Capture the cell that displays the provided text and extract its (X, Y) central coordinate. 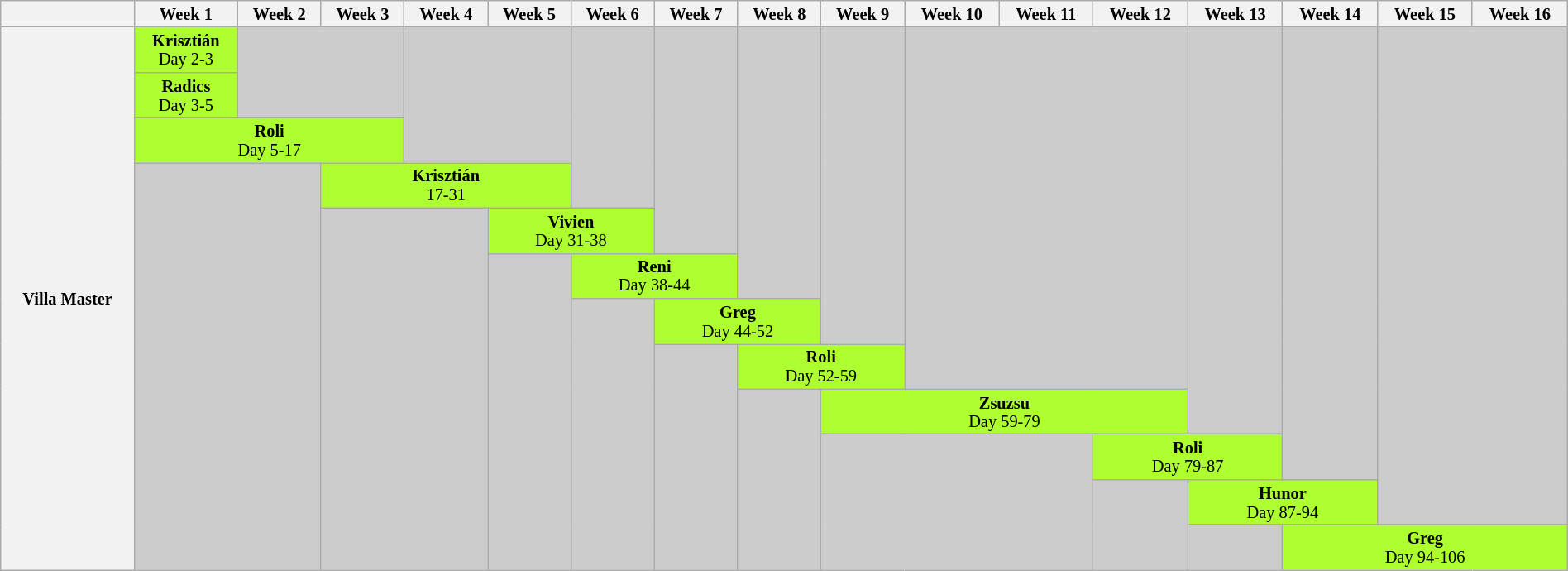
Week 13 (1236, 13)
Week 16 (1520, 13)
Week 12 (1140, 13)
ZsuzsuDay 59-79 (1004, 412)
Week 3 (362, 13)
RoliDay 79-87 (1188, 457)
ReniDay 38-44 (654, 276)
RoliDay 5-17 (269, 141)
Week 11 (1045, 13)
Week 4 (447, 13)
Week 15 (1426, 13)
Week 10 (953, 13)
Week 7 (696, 13)
RoliDay 52-59 (821, 366)
VivienDay 31-38 (571, 230)
KrisztiánDay 2-3 (185, 50)
HunorDay 87-94 (1282, 501)
Week 6 (612, 13)
Week 9 (863, 13)
Krisztián17-31 (446, 185)
Week 5 (529, 13)
Week 8 (779, 13)
GregDay 44-52 (738, 321)
GregDay 94-106 (1425, 548)
Week 14 (1330, 13)
Villa Master (68, 298)
Week 1 (185, 13)
RadicsDay 3-5 (185, 94)
Week 2 (280, 13)
